For the text-containing cell, return its midpoint in [X, Y] coordinate format. 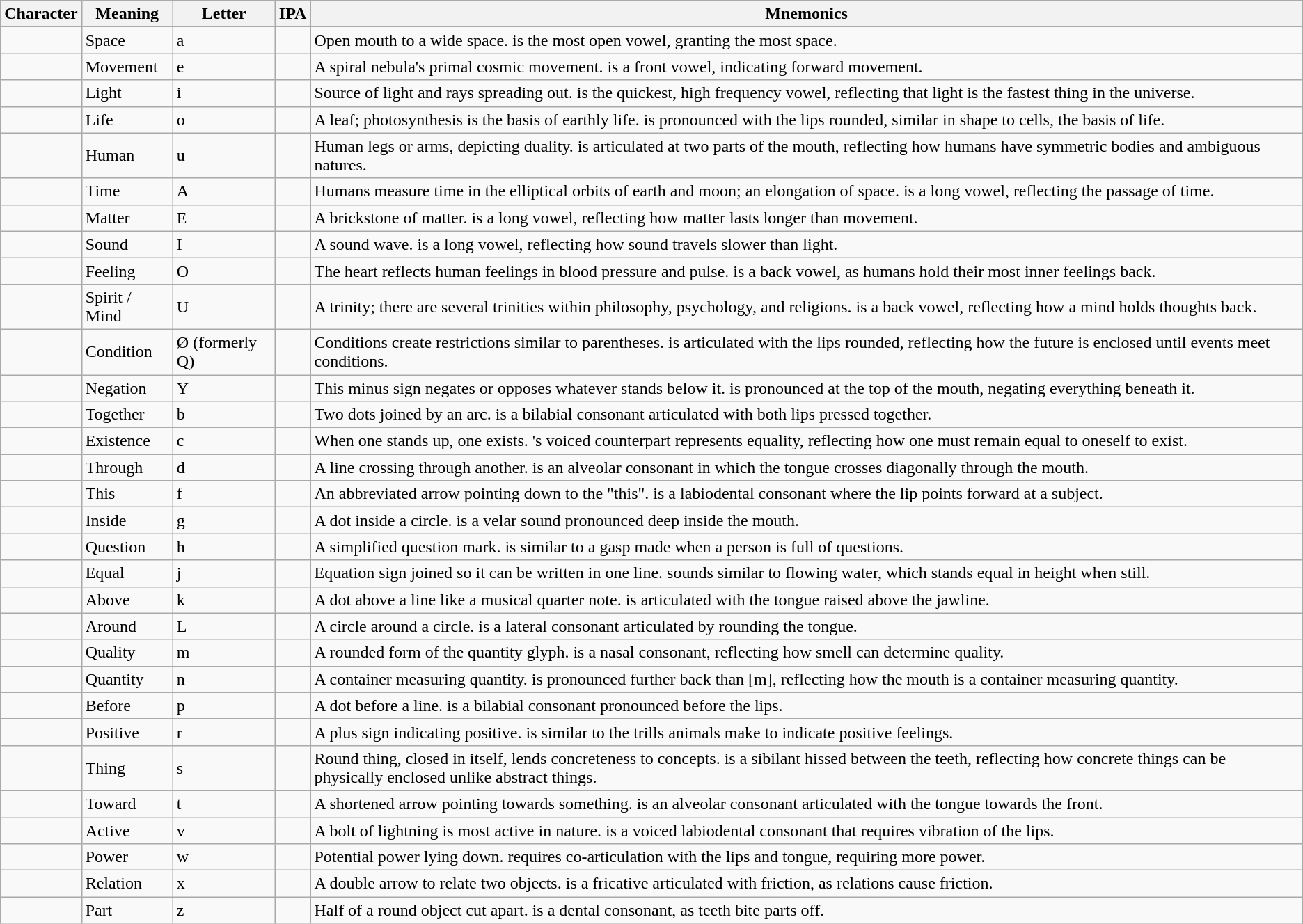
A container measuring quantity. is pronounced further back than [m], reflecting how the mouth is a container measuring quantity. [806, 679]
s [224, 768]
Existence [127, 441]
A rounded form of the quantity glyph. is a nasal consonant, reflecting how smell can determine quality. [806, 653]
m [224, 653]
A [224, 191]
Question [127, 547]
Mnemonics [806, 14]
Positive [127, 732]
Part [127, 910]
Human [127, 156]
Source of light and rays spreading out. is the quickest, high frequency vowel, reflecting that light is the fastest thing in the universe. [806, 93]
E [224, 218]
This [127, 494]
d [224, 468]
Power [127, 857]
b [224, 415]
A dot before a line. is a bilabial consonant pronounced before the lips. [806, 706]
Spirit / Mind [127, 306]
I [224, 244]
O [224, 271]
A shortened arrow pointing towards something. is an alveolar consonant articulated with the tongue towards the front. [806, 804]
Letter [224, 14]
Y [224, 388]
z [224, 910]
Time [127, 191]
o [224, 120]
A bolt of lightning is most active in nature. is a voiced labiodental consonant that requires vibration of the lips. [806, 830]
Half of a round object cut apart. is a dental consonant, as teeth bite parts off. [806, 910]
A trinity; there are several trinities within philosophy, psychology, and religions. is a back vowel, reflecting how a mind holds thoughts back. [806, 306]
e [224, 67]
This minus sign negates or opposes whatever stands below it. is pronounced at the top of the mouth, negating everything beneath it. [806, 388]
A double arrow to relate two objects. is a fricative articulated with friction, as relations cause friction. [806, 884]
Equal [127, 573]
A plus sign indicating positive. is similar to the trills animals make to indicate positive feelings. [806, 732]
A dot inside a circle. is a velar sound pronounced deep inside the mouth. [806, 520]
The heart reflects human feelings in blood pressure and pulse. is a back vowel, as humans hold their most inner feelings back. [806, 271]
g [224, 520]
A leaf; photosynthesis is the basis of earthly life. is pronounced with the lips rounded, similar in shape to cells, the basis of life. [806, 120]
h [224, 547]
Through [127, 468]
Life [127, 120]
r [224, 732]
Around [127, 626]
Together [127, 415]
i [224, 93]
Light [127, 93]
IPA [292, 14]
Character [41, 14]
Condition [127, 352]
Active [127, 830]
k [224, 600]
w [224, 857]
Negation [127, 388]
Meaning [127, 14]
Toward [127, 804]
Potential power lying down. requires co-articulation with the lips and tongue, requiring more power. [806, 857]
Thing [127, 768]
U [224, 306]
n [224, 679]
Quantity [127, 679]
A line crossing through another. is an alveolar consonant in which the tongue crosses diagonally through the mouth. [806, 468]
j [224, 573]
Sound [127, 244]
A dot above a line like a musical quarter note. is articulated with the tongue raised above the jawline. [806, 600]
A spiral nebula's primal cosmic movement. is a front vowel, indicating forward movement. [806, 67]
f [224, 494]
Before [127, 706]
Feeling [127, 271]
Humans measure time in the elliptical orbits of earth and moon; an elongation of space. is a long vowel, reflecting the passage of time. [806, 191]
Quality [127, 653]
An abbreviated arrow pointing down to the "this". is a labiodental consonant where the lip points forward at a subject. [806, 494]
Open mouth to a wide space. is the most open vowel, granting the most space. [806, 40]
Human legs or arms, depicting duality. is articulated at two parts of the mouth, reflecting how humans have symmetric bodies and ambiguous natures. [806, 156]
A sound wave. is a long vowel, reflecting how sound travels slower than light. [806, 244]
Relation [127, 884]
p [224, 706]
Inside [127, 520]
Two dots joined by an arc. is a bilabial consonant articulated with both lips pressed together. [806, 415]
v [224, 830]
Space [127, 40]
Movement [127, 67]
Matter [127, 218]
Equation sign joined so it can be written in one line. sounds similar to flowing water, which stands equal in height when still. [806, 573]
c [224, 441]
x [224, 884]
A circle around a circle. is a lateral consonant articulated by rounding the tongue. [806, 626]
t [224, 804]
L [224, 626]
a [224, 40]
Above [127, 600]
A brickstone of matter. is a long vowel, reflecting how matter lasts longer than movement. [806, 218]
When one stands up, one exists. 's voiced counterpart represents equality, reflecting how one must remain equal to oneself to exist. [806, 441]
u [224, 156]
A simplified question mark. is similar to a gasp made when a person is full of questions. [806, 547]
Ø (formerly Q) [224, 352]
